Detect which cell encompasses the target text, then output its (X, Y) center coordinate. 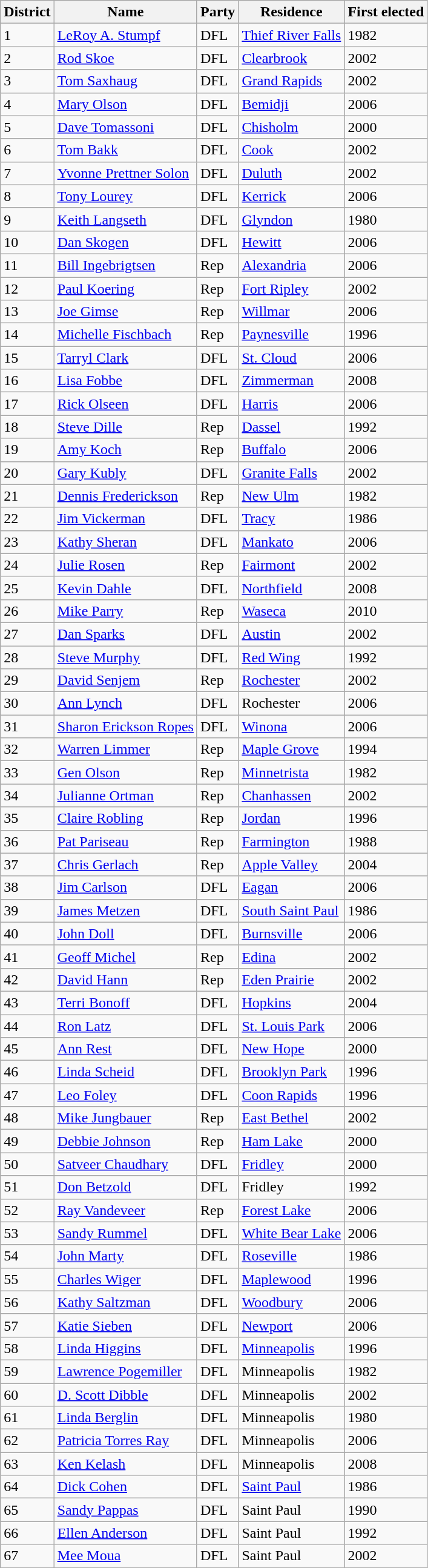
St. Cloud (292, 358)
57 (27, 1325)
Gen Olson (125, 772)
40 (27, 934)
Tracy (292, 519)
Cook (292, 150)
Steve Murphy (125, 657)
Apple Valley (292, 865)
Party (217, 12)
Brooklyn Park (292, 1072)
12 (27, 289)
2010 (386, 611)
5 (27, 127)
Debbie Johnson (125, 1141)
Hopkins (292, 1003)
Ray Vandeveer (125, 1210)
17 (27, 404)
Maplewood (292, 1279)
Chisholm (292, 127)
Keith Langseth (125, 219)
49 (27, 1141)
45 (27, 1049)
65 (27, 1510)
39 (27, 911)
Grand Rapids (292, 81)
Kerrick (292, 196)
Jim Carlson (125, 888)
Kathy Sheran (125, 542)
6 (27, 150)
Ann Lynch (125, 703)
Sandy Pappas (125, 1510)
25 (27, 588)
Austin (292, 634)
Ken Kelash (125, 1464)
30 (27, 703)
64 (27, 1487)
23 (27, 542)
White Bear Lake (292, 1233)
Patricia Torres Ray (125, 1441)
24 (27, 565)
Winona (292, 726)
Chris Gerlach (125, 865)
42 (27, 980)
58 (27, 1348)
LeRoy A. Stumpf (125, 35)
53 (27, 1233)
3 (27, 81)
David Hann (125, 980)
Gary Kubly (125, 473)
35 (27, 819)
Dan Sparks (125, 634)
D. Scott Dibble (125, 1394)
26 (27, 611)
43 (27, 1003)
Buffalo (292, 450)
9 (27, 219)
Rod Skoe (125, 58)
Mary Olson (125, 104)
61 (27, 1418)
Dave Tomassoni (125, 127)
Eden Prairie (292, 980)
Tarryl Clark (125, 358)
Linda Higgins (125, 1348)
Charles Wiger (125, 1279)
South Saint Paul (292, 911)
Linda Scheid (125, 1072)
Katie Sieben (125, 1325)
52 (27, 1210)
32 (27, 749)
41 (27, 957)
1 (27, 35)
Dassel (292, 427)
18 (27, 427)
Waseca (292, 611)
Burnsville (292, 934)
1990 (386, 1510)
Northfield (292, 588)
55 (27, 1279)
13 (27, 312)
James Metzen (125, 911)
Tony Lourey (125, 196)
Woodbury (292, 1302)
44 (27, 1026)
Geoff Michel (125, 957)
47 (27, 1095)
38 (27, 888)
50 (27, 1164)
Bill Ingebrigtsen (125, 265)
Paynesville (292, 335)
Minnetrista (292, 772)
Amy Koch (125, 450)
Harris (292, 404)
Pat Pariseau (125, 842)
Lawrence Pogemiller (125, 1371)
Julie Rosen (125, 565)
Ron Latz (125, 1026)
Rick Olseen (125, 404)
Ham Lake (292, 1141)
Kathy Saltzman (125, 1302)
Steve Dille (125, 427)
59 (27, 1371)
St. Louis Park (292, 1026)
Bemidji (292, 104)
62 (27, 1441)
60 (27, 1394)
Residence (292, 12)
56 (27, 1302)
Thief River Falls (292, 35)
Terri Bonoff (125, 1003)
Leo Foley (125, 1095)
Willmar (292, 312)
Eagan (292, 888)
East Bethel (292, 1118)
34 (27, 796)
Mankato (292, 542)
Yvonne Prettner Solon (125, 173)
Clearbrook (292, 58)
Kevin Dahle (125, 588)
Claire Robling (125, 819)
1994 (386, 749)
21 (27, 496)
Chanhassen (292, 796)
67 (27, 1556)
Mee Moua (125, 1556)
Linda Berglin (125, 1418)
Forest Lake (292, 1210)
Sandy Rummel (125, 1233)
Name (125, 12)
Ellen Anderson (125, 1533)
28 (27, 657)
Coon Rapids (292, 1095)
Dick Cohen (125, 1487)
New Hope (292, 1049)
Michelle Fischbach (125, 335)
Tom Saxhaug (125, 81)
14 (27, 335)
John Marty (125, 1256)
Jim Vickerman (125, 519)
Edina (292, 957)
Red Wing (292, 657)
Duluth (292, 173)
Maple Grove (292, 749)
District (27, 12)
Dan Skogen (125, 242)
Roseville (292, 1256)
Fairmont (292, 565)
Mike Jungbauer (125, 1118)
29 (27, 680)
10 (27, 242)
4 (27, 104)
63 (27, 1464)
John Doll (125, 934)
22 (27, 519)
19 (27, 450)
Joe Gimse (125, 312)
36 (27, 842)
11 (27, 265)
66 (27, 1533)
48 (27, 1118)
Don Betzold (125, 1187)
33 (27, 772)
New Ulm (292, 496)
8 (27, 196)
Tom Bakk (125, 150)
Farmington (292, 842)
Glyndon (292, 219)
First elected (386, 12)
Satveer Chaudhary (125, 1164)
Zimmerman (292, 381)
2 (27, 58)
7 (27, 173)
54 (27, 1256)
Hewitt (292, 242)
Granite Falls (292, 473)
Julianne Ortman (125, 796)
Paul Koering (125, 289)
Mike Parry (125, 611)
1988 (386, 842)
Warren Limmer (125, 749)
Jordan (292, 819)
46 (27, 1072)
Ann Rest (125, 1049)
Sharon Erickson Ropes (125, 726)
Newport (292, 1325)
Lisa Fobbe (125, 381)
20 (27, 473)
Fort Ripley (292, 289)
37 (27, 865)
16 (27, 381)
27 (27, 634)
31 (27, 726)
Dennis Frederickson (125, 496)
Alexandria (292, 265)
15 (27, 358)
51 (27, 1187)
David Senjem (125, 680)
